Output the (X, Y) coordinate of the center of the cell containing the given text.  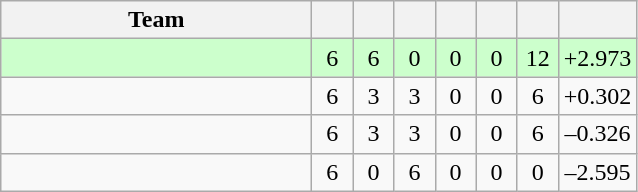
12 (538, 58)
Team (156, 20)
+0.302 (598, 96)
+2.973 (598, 58)
–2.595 (598, 172)
–0.326 (598, 134)
